Identify which cell holds the provided text, then report its [x, y] central coordinate. 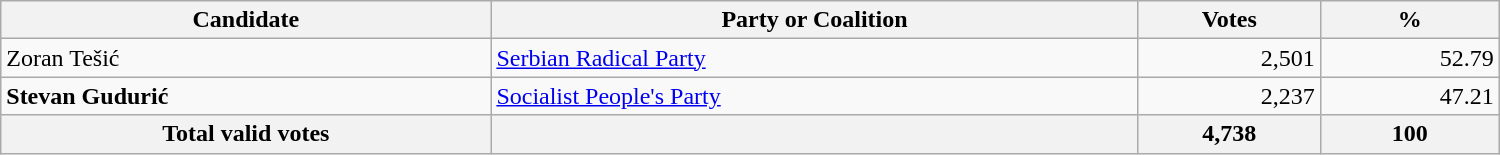
100 [1410, 134]
Zoran Tešić [246, 58]
52.79 [1410, 58]
Votes [1229, 20]
2,237 [1229, 96]
Candidate [246, 20]
Socialist People's Party [814, 96]
% [1410, 20]
Total valid votes [246, 134]
2,501 [1229, 58]
Serbian Radical Party [814, 58]
47.21 [1410, 96]
Party or Coalition [814, 20]
4,738 [1229, 134]
Stevan Gudurić [246, 96]
